Capture the cell that displays the provided text and extract its [x, y] central coordinate. 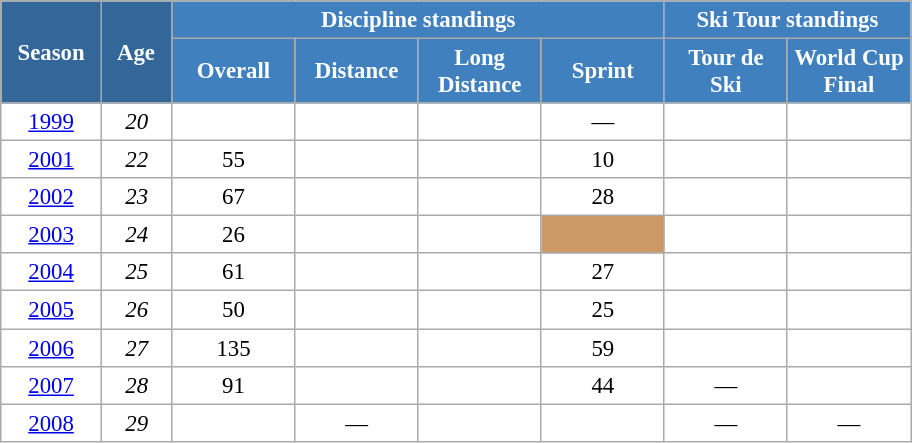
Tour deSki [726, 72]
61 [234, 273]
2004 [52, 273]
Age [136, 52]
135 [234, 348]
23 [136, 197]
91 [234, 385]
Sprint [602, 72]
Ski Tour standings [787, 20]
2002 [52, 197]
29 [136, 423]
50 [234, 310]
2005 [52, 310]
World CupFinal [848, 72]
Overall [234, 72]
22 [136, 160]
10 [602, 160]
2007 [52, 385]
44 [602, 385]
2003 [52, 235]
Discipline standings [418, 20]
Season [52, 52]
20 [136, 122]
1999 [52, 122]
2008 [52, 423]
67 [234, 197]
24 [136, 235]
55 [234, 160]
2001 [52, 160]
Long Distance [480, 72]
59 [602, 348]
2006 [52, 348]
Distance [356, 72]
